Find where the given text appears and provide that cell's center as (X, Y) coordinate. 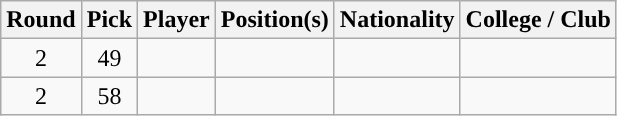
College / Club (538, 20)
Nationality (397, 20)
58 (109, 96)
Position(s) (274, 20)
Round (41, 20)
Pick (109, 20)
49 (109, 58)
Player (177, 20)
